Provide the [X, Y] coordinate of the cell's center where the given text is located.  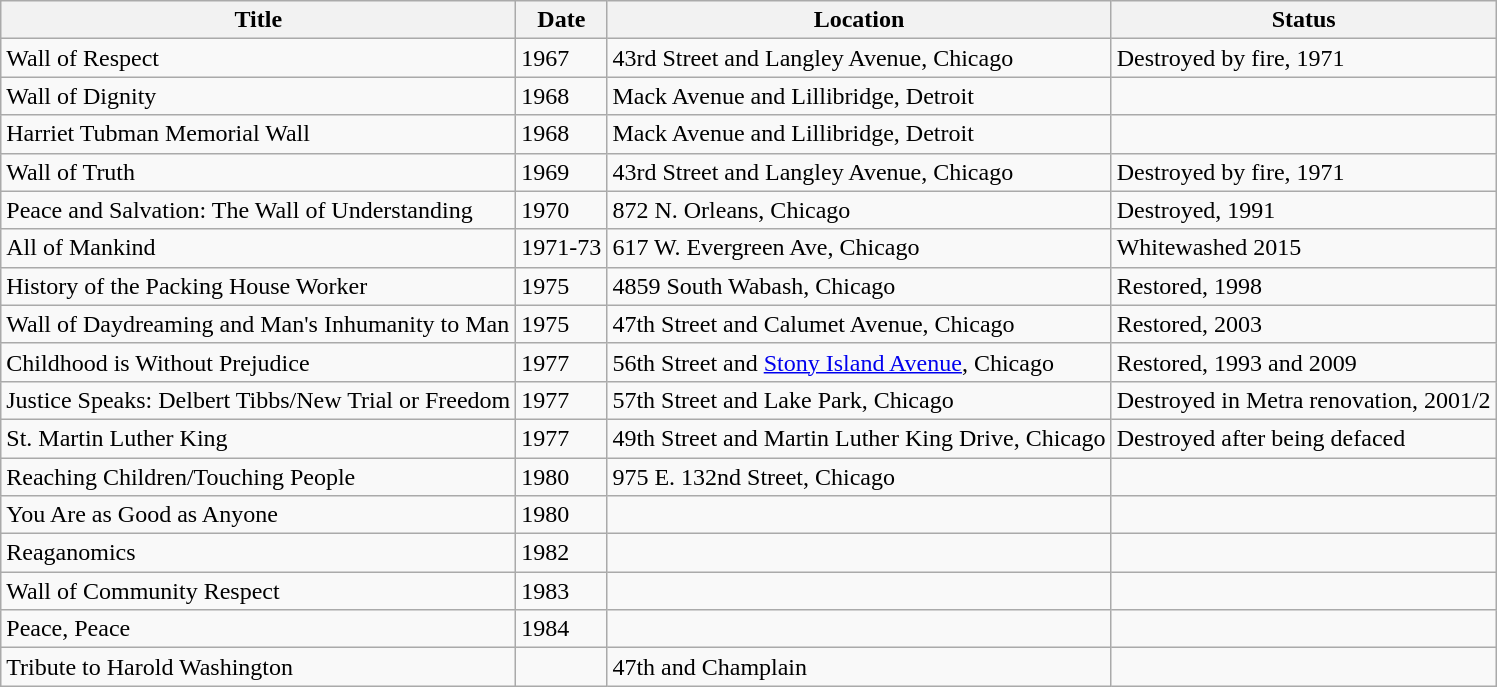
49th Street and Martin Luther King Drive, Chicago [859, 438]
Reaganomics [258, 553]
Peace and Salvation: The Wall of Understanding [258, 210]
975 E. 132nd Street, Chicago [859, 477]
47th Street and Calumet Avenue, Chicago [859, 324]
Wall of Daydreaming and Man's Inhumanity to Man [258, 324]
Status [1304, 20]
Destroyed after being defaced [1304, 438]
57th Street and Lake Park, Chicago [859, 400]
Title [258, 20]
1969 [562, 172]
1967 [562, 58]
Peace, Peace [258, 629]
Restored, 1993 and 2009 [1304, 362]
Justice Speaks: Delbert Tibbs/New Trial or Freedom [258, 400]
56th Street and Stony Island Avenue, Chicago [859, 362]
Wall of Community Respect [258, 591]
Location [859, 20]
1983 [562, 591]
1970 [562, 210]
St. Martin Luther King [258, 438]
4859 South Wabash, Chicago [859, 286]
Destroyed, 1991 [1304, 210]
Tribute to Harold Washington [258, 667]
Wall of Truth [258, 172]
1971-73 [562, 248]
Destroyed in Metra renovation, 2001/2 [1304, 400]
You Are as Good as Anyone [258, 515]
Childhood is Without Prejudice [258, 362]
History of the Packing House Worker [258, 286]
47th and Champlain [859, 667]
Reaching Children/Touching People [258, 477]
All of Mankind [258, 248]
1982 [562, 553]
Date [562, 20]
Wall of Respect [258, 58]
617 W. Evergreen Ave, Chicago [859, 248]
Harriet Tubman Memorial Wall [258, 134]
Wall of Dignity [258, 96]
Whitewashed 2015 [1304, 248]
872 N. Orleans, Chicago [859, 210]
Restored, 2003 [1304, 324]
1984 [562, 629]
Restored, 1998 [1304, 286]
